Detect which cell encompasses the target text, then output its (x, y) center coordinate. 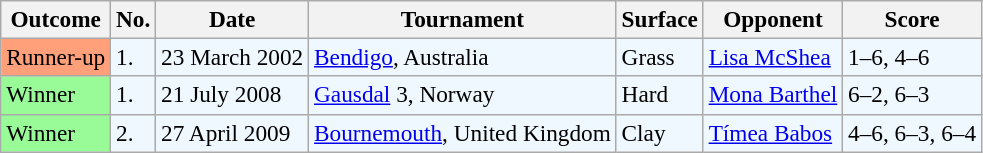
Tímea Babos (772, 133)
Hard (660, 95)
No. (134, 19)
27 April 2009 (232, 133)
Bournemouth, United Kingdom (463, 133)
Gausdal 3, Norway (463, 95)
Lisa McShea (772, 57)
23 March 2002 (232, 57)
4–6, 6–3, 6–4 (912, 133)
Clay (660, 133)
21 July 2008 (232, 95)
Bendigo, Australia (463, 57)
Date (232, 19)
1–6, 4–6 (912, 57)
Tournament (463, 19)
Opponent (772, 19)
2. (134, 133)
Score (912, 19)
Runner-up (56, 57)
Outcome (56, 19)
6–2, 6–3 (912, 95)
Surface (660, 19)
Mona Barthel (772, 95)
Grass (660, 57)
